Return the (x, y) coordinate for the center point of the cell that contains the specified text.  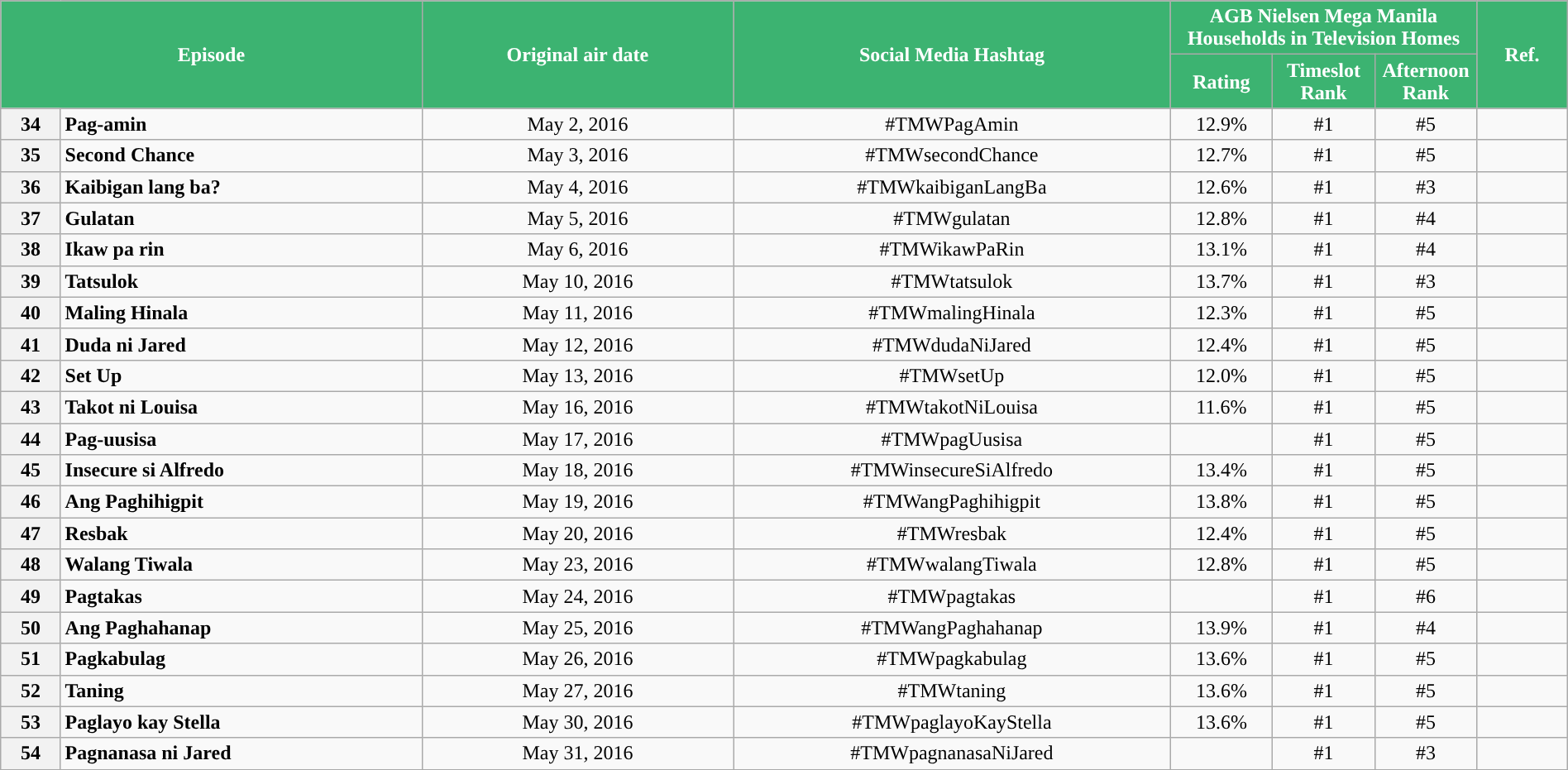
#TMWtatsulok (952, 281)
Duda ni Jared (241, 344)
May 5, 2016 (577, 218)
May 6, 2016 (577, 250)
#TMWresbak (952, 533)
May 17, 2016 (577, 439)
Rating (1221, 81)
13.7% (1221, 281)
May 25, 2016 (577, 628)
53 (31, 722)
13.4% (1221, 471)
12.0% (1221, 375)
#6 (1426, 596)
50 (31, 628)
Afternoon Rank (1426, 81)
Insecure si Alfredo (241, 471)
May 3, 2016 (577, 155)
39 (31, 281)
Social Media Hashtag (952, 55)
#TMWinsecureSiAlfredo (952, 471)
Pagkabulag (241, 659)
11.6% (1221, 407)
#TMWsetUp (952, 375)
#TMWdudaNiJared (952, 344)
Ref. (1522, 55)
Kaibigan lang ba? (241, 187)
May 11, 2016 (577, 313)
#TMWsecondChance (952, 155)
Taning (241, 691)
Pagtakas (241, 596)
May 30, 2016 (577, 722)
38 (31, 250)
12.7% (1221, 155)
Walang Tiwala (241, 565)
45 (31, 471)
12.3% (1221, 313)
48 (31, 565)
May 31, 2016 (577, 753)
42 (31, 375)
37 (31, 218)
May 26, 2016 (577, 659)
Pag-uusisa (241, 439)
#TMWpagnanasaNiJared (952, 753)
34 (31, 124)
47 (31, 533)
#TMWtaning (952, 691)
13.1% (1221, 250)
#TMWkaibiganLangBa (952, 187)
May 24, 2016 (577, 596)
May 10, 2016 (577, 281)
May 12, 2016 (577, 344)
May 18, 2016 (577, 471)
12.9% (1221, 124)
#TMWPagAmin (952, 124)
51 (31, 659)
#TMWikawPaRin (952, 250)
52 (31, 691)
May 16, 2016 (577, 407)
May 19, 2016 (577, 502)
#TMWpagUusisa (952, 439)
May 27, 2016 (577, 691)
Pagnanasa ni Jared (241, 753)
Ang Paghahanap (241, 628)
#TMWpagkabulag (952, 659)
Ang Paghihigpit (241, 502)
54 (31, 753)
Timeslot Rank (1324, 81)
May 13, 2016 (577, 375)
May 20, 2016 (577, 533)
Maling Hinala (241, 313)
AGB Nielsen Mega Manila Households in Television Homes (1323, 28)
#TMWangPaghahanap (952, 628)
Set Up (241, 375)
12.6% (1221, 187)
49 (31, 596)
Tatsulok (241, 281)
Pag-amin (241, 124)
#TMWpaglayoKayStella (952, 722)
#TMWmalingHinala (952, 313)
#TMWtakotNiLouisa (952, 407)
Original air date (577, 55)
40 (31, 313)
Ikaw pa rin (241, 250)
Episode (212, 55)
35 (31, 155)
#TMWangPaghihigpit (952, 502)
Resbak (241, 533)
Takot ni Louisa (241, 407)
#TMWgulatan (952, 218)
#TMWwalangTiwala (952, 565)
46 (31, 502)
44 (31, 439)
May 23, 2016 (577, 565)
#TMWpagtakas (952, 596)
May 2, 2016 (577, 124)
13.8% (1221, 502)
Paglayo kay Stella (241, 722)
36 (31, 187)
13.9% (1221, 628)
41 (31, 344)
Gulatan (241, 218)
May 4, 2016 (577, 187)
Second Chance (241, 155)
43 (31, 407)
